Search for the cell housing the specified text and yield its [X, Y] center coordinate. 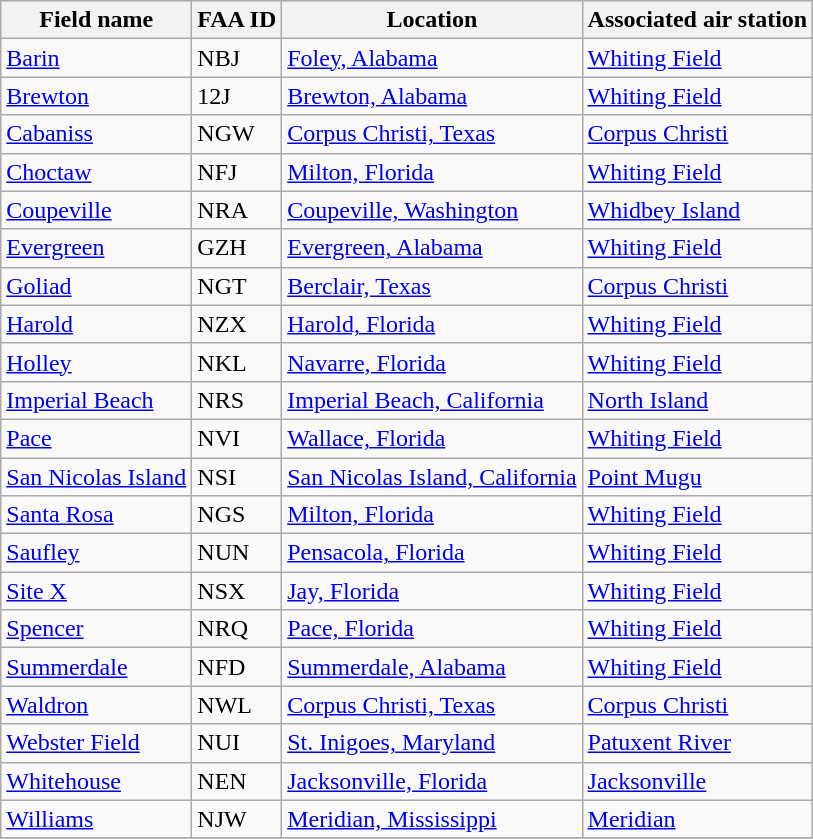
Patuxent River [698, 743]
Williams [96, 819]
NUN [237, 553]
Choctaw [96, 172]
Goliad [96, 286]
Pensacola, Florida [432, 553]
NZX [237, 324]
Imperial Beach, California [432, 400]
Jay, Florida [432, 591]
GZH [237, 248]
Harold, Florida [432, 324]
Associated air station [698, 20]
NUI [237, 743]
Pace, Florida [432, 629]
Brewton, Alabama [432, 96]
Location [432, 20]
Coupeville, Washington [432, 210]
NBJ [237, 58]
NKL [237, 362]
NRS [237, 400]
Whitehouse [96, 781]
Harold [96, 324]
Summerdale [96, 667]
Meridian, Mississippi [432, 819]
NFD [237, 667]
NGS [237, 515]
North Island [698, 400]
Field name [96, 20]
Evergreen [96, 248]
Imperial Beach [96, 400]
Foley, Alabama [432, 58]
Wallace, Florida [432, 438]
NGT [237, 286]
Jacksonville, Florida [432, 781]
Meridian [698, 819]
San Nicolas Island, California [432, 477]
Coupeville [96, 210]
Saufley [96, 553]
NJW [237, 819]
NSI [237, 477]
Site X [96, 591]
NFJ [237, 172]
Whidbey Island [698, 210]
Pace [96, 438]
FAA ID [237, 20]
Summerdale, Alabama [432, 667]
NGW [237, 134]
Barin [96, 58]
Navarre, Florida [432, 362]
Webster Field [96, 743]
NRA [237, 210]
Evergreen, Alabama [432, 248]
Cabaniss [96, 134]
Berclair, Texas [432, 286]
St. Inigoes, Maryland [432, 743]
Holley [96, 362]
Brewton [96, 96]
Point Mugu [698, 477]
NEN [237, 781]
San Nicolas Island [96, 477]
NRQ [237, 629]
Santa Rosa [96, 515]
NVI [237, 438]
Waldron [96, 705]
12J [237, 96]
Spencer [96, 629]
Jacksonville [698, 781]
NSX [237, 591]
NWL [237, 705]
